Provide the [x, y] coordinate of the cell's center where the given text is located.  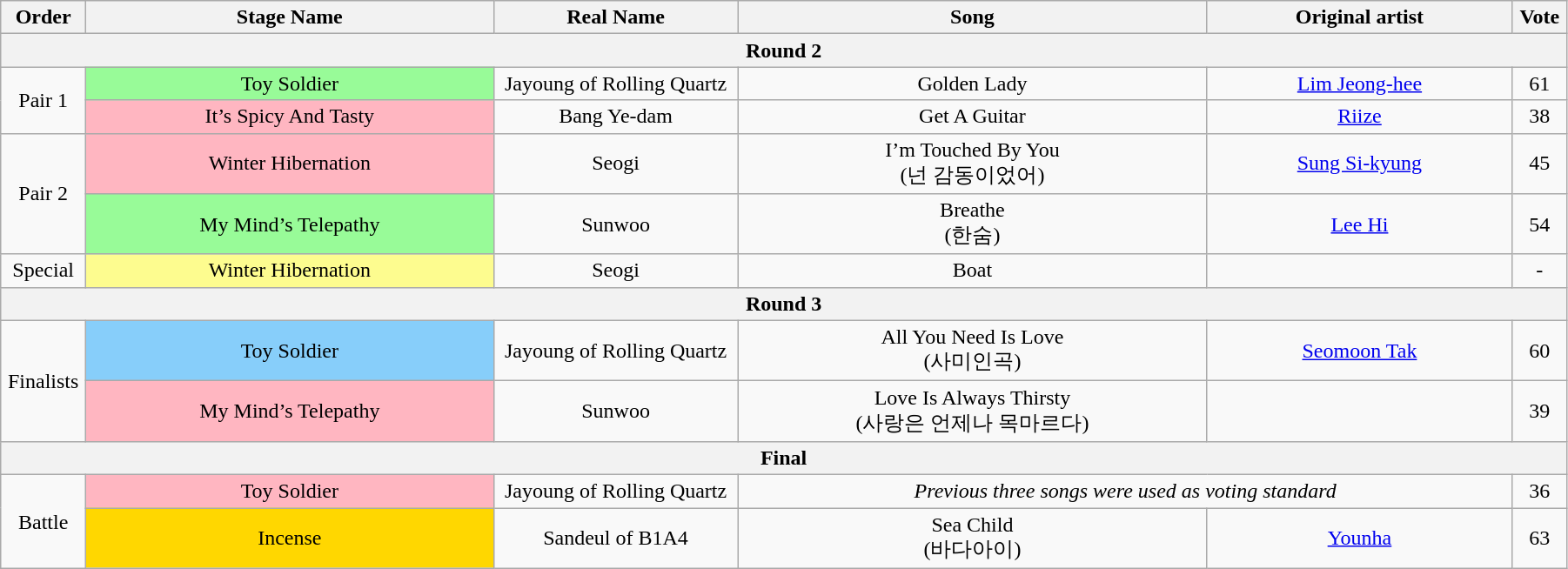
Round 3 [784, 304]
Order [44, 17]
Previous three songs were used as voting standard [1125, 491]
Get A Guitar [973, 117]
Pair 2 [44, 193]
Real Name [616, 17]
45 [1539, 164]
39 [1539, 412]
Sandeul of B1A4 [616, 539]
Boat [973, 271]
Younha [1359, 539]
38 [1539, 117]
63 [1539, 539]
Round 2 [784, 50]
Sung Si-kyung [1359, 164]
Love Is Always Thirsty(사랑은 언제나 목마르다) [973, 412]
Song [973, 17]
Battle [44, 521]
I’m Touched By You(넌 감동이었어) [973, 164]
Finalists [44, 381]
Stage Name [290, 17]
Sea Child(바다아이) [973, 539]
Incense [290, 539]
54 [1539, 224]
Original artist [1359, 17]
36 [1539, 491]
Vote [1539, 17]
Final [784, 458]
Lee Hi [1359, 224]
60 [1539, 351]
Pair 1 [44, 100]
- [1539, 271]
Lim Jeong-hee [1359, 84]
Special [44, 271]
Riize [1359, 117]
Breathe(한숨) [973, 224]
It’s Spicy And Tasty [290, 117]
61 [1539, 84]
Seomoon Tak [1359, 351]
All You Need Is Love(사미인곡) [973, 351]
Bang Ye-dam [616, 117]
Golden Lady [973, 84]
